Provide the [X, Y] coordinate of the cell's center where the given text is located.  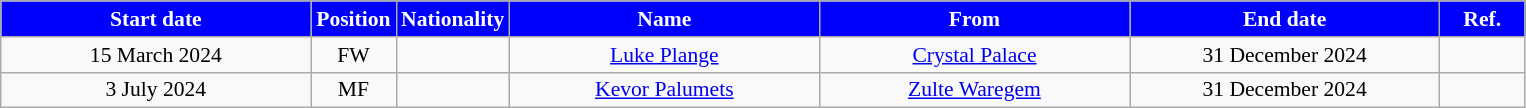
Start date [156, 19]
Zulte Waregem [974, 90]
MF [354, 90]
Luke Plange [664, 55]
Kevor Palumets [664, 90]
FW [354, 55]
3 July 2024 [156, 90]
Crystal Palace [974, 55]
Ref. [1482, 19]
Nationality [452, 19]
Name [664, 19]
End date [1285, 19]
Position [354, 19]
15 March 2024 [156, 55]
From [974, 19]
